Capture the cell that displays the provided text and extract its (X, Y) central coordinate. 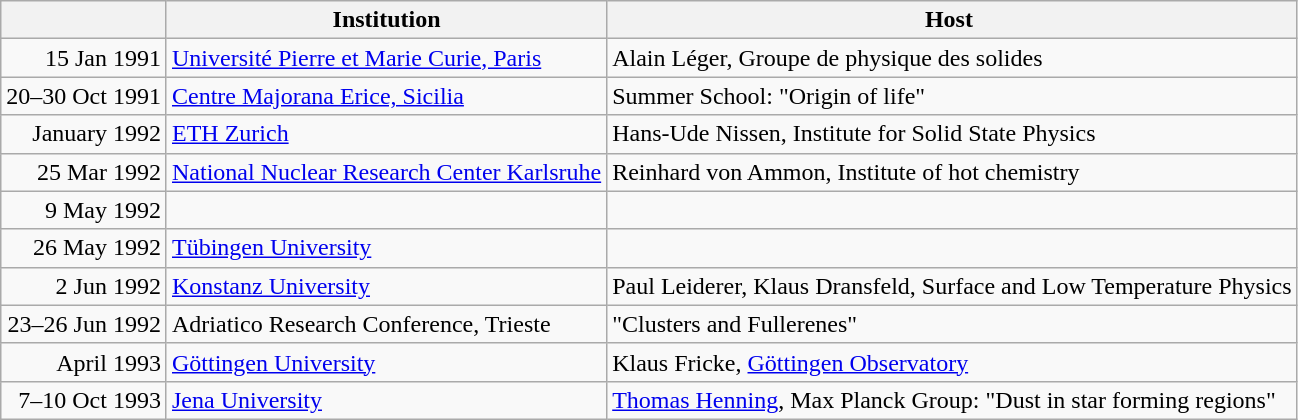
Summer School: "Origin of life" (952, 96)
25 Mar 1992 (84, 172)
Jena University (386, 400)
Centre Majorana Erice, Sicilia (386, 96)
Institution (386, 20)
23–26 Jun 1992 (84, 324)
"Clusters and Fullerenes" (952, 324)
Klaus Fricke, Göttingen Observatory (952, 362)
Thomas Henning, Max Planck Group: "Dust in star forming regions" (952, 400)
2 Jun 1992 (84, 286)
April 1993 (84, 362)
Reinhard von Ammon, Institute of hot chemistry (952, 172)
Göttingen University (386, 362)
Konstanz University (386, 286)
Adriatico Research Conference, Trieste (386, 324)
Host (952, 20)
Paul Leiderer, Klaus Dransfeld, Surface and Low Temperature Physics (952, 286)
9 May 1992 (84, 210)
January 1992 (84, 134)
26 May 1992 (84, 248)
Université Pierre et Marie Curie, Paris (386, 58)
Alain Léger, Groupe de physique des solides (952, 58)
Tübingen University (386, 248)
15 Jan 1991 (84, 58)
7–10 Oct 1993 (84, 400)
National Nuclear Research Center Karlsruhe (386, 172)
Hans-Ude Nissen, Institute for Solid State Physics (952, 134)
20–30 Oct 1991 (84, 96)
ETH Zurich (386, 134)
